Return the (x, y) coordinate for the center point of the cell that contains the specified text.  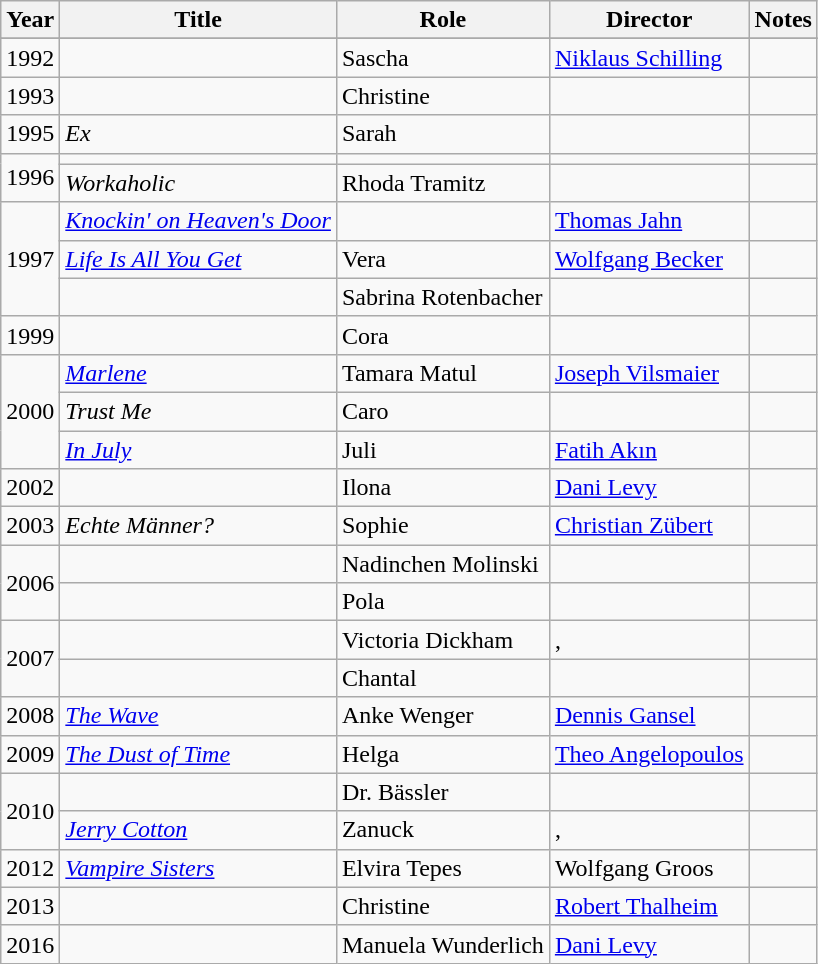
Dennis Gansel (649, 716)
In July (198, 449)
2009 (30, 754)
Sabrina Rotenbacher (442, 297)
Juli (442, 449)
2007 (30, 659)
1996 (30, 178)
Workaholic (198, 183)
2010 (30, 811)
Marlene (198, 373)
2016 (30, 944)
Wolfgang Groos (649, 868)
Elvira Tepes (442, 868)
Zanuck (442, 830)
Tamara Matul (442, 373)
1997 (30, 259)
Cora (442, 335)
2006 (30, 583)
Echte Männer? (198, 526)
Role (442, 20)
Joseph Vilsmaier (649, 373)
Christian Zübert (649, 526)
1999 (30, 335)
Anke Wenger (442, 716)
Vampire Sisters (198, 868)
Caro (442, 411)
Year (30, 20)
2008 (30, 716)
Rhoda Tramitz (442, 183)
Notes (783, 20)
1993 (30, 96)
Chantal (442, 678)
Fatih Akın (649, 449)
Manuela Wunderlich (442, 944)
Ex (198, 134)
Victoria Dickham (442, 640)
Helga (442, 754)
Thomas Jahn (649, 221)
Sascha (442, 58)
2012 (30, 868)
Nadinchen Molinski (442, 564)
The Dust of Time (198, 754)
Sarah (442, 134)
2002 (30, 488)
Theo Angelopoulos (649, 754)
1995 (30, 134)
Ilona (442, 488)
1992 (30, 58)
Robert Thalheim (649, 906)
Pola (442, 602)
The Wave (198, 716)
Jerry Cotton (198, 830)
Sophie (442, 526)
Life Is All You Get (198, 259)
2000 (30, 411)
Dr. Bässler (442, 792)
Knockin' on Heaven's Door (198, 221)
Vera (442, 259)
Wolfgang Becker (649, 259)
2013 (30, 906)
Trust Me (198, 411)
Title (198, 20)
Niklaus Schilling (649, 58)
2003 (30, 526)
Director (649, 20)
